Output the (x, y) coordinate of the center of the cell containing the given text.  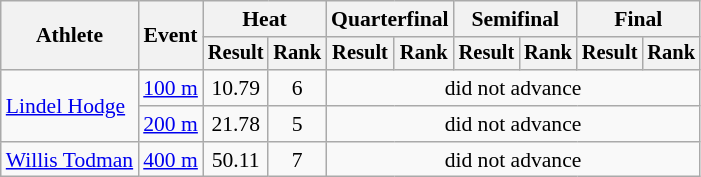
6 (297, 88)
200 m (170, 124)
Lindel Hodge (70, 106)
Final (638, 19)
21.78 (236, 124)
Heat (264, 19)
Event (170, 36)
10.79 (236, 88)
Quarterfinal (390, 19)
Athlete (70, 36)
5 (297, 124)
Semifinal (516, 19)
100 m (170, 88)
